Detect which cell encompasses the target text, then output its [X, Y] center coordinate. 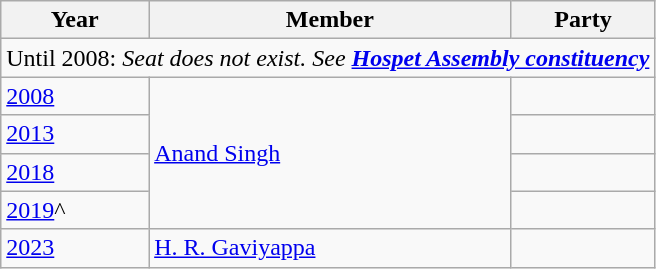
Until 2008: Seat does not exist. See Hospet Assembly constituency [328, 58]
2023 [75, 248]
Anand Singh [330, 153]
Party [583, 20]
Year [75, 20]
Member [330, 20]
2008 [75, 96]
2019^ [75, 210]
H. R. Gaviyappa [330, 248]
2013 [75, 134]
2018 [75, 172]
